Determine the [x, y] coordinate at the center of the cell enclosing the given text.  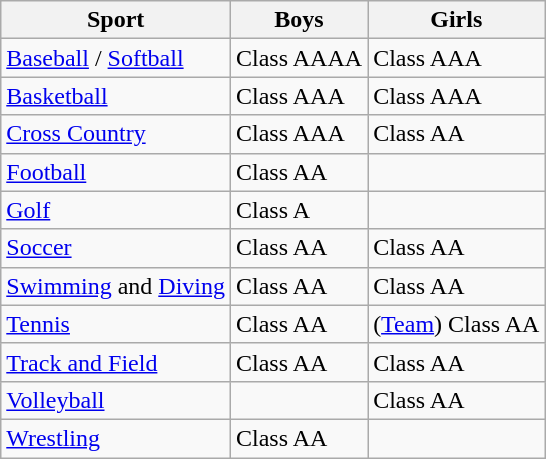
Girls [456, 20]
Basketball [116, 96]
Track and Field [116, 362]
Class A [300, 210]
Class AAAA [300, 58]
Cross Country [116, 134]
Golf [116, 210]
Baseball / Softball [116, 58]
(Team) Class AA [456, 324]
Sport [116, 20]
Boys [300, 20]
Volleyball [116, 400]
Swimming and Diving [116, 286]
Tennis [116, 324]
Wrestling [116, 438]
Soccer [116, 248]
Football [116, 172]
